Return the [x, y] coordinate for the center point of the cell that contains the specified text.  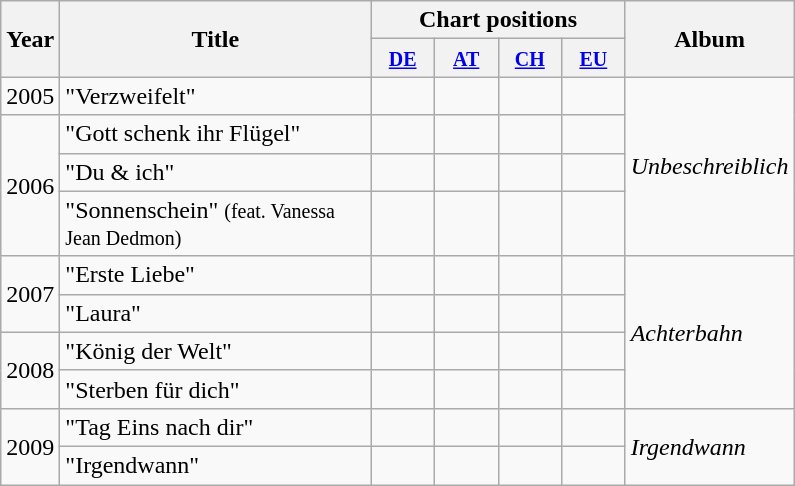
Album [710, 39]
"Tag Eins nach dir" [216, 427]
"Sterben für dich" [216, 389]
"Du & ich" [216, 172]
"Irgendwann" [216, 465]
2009 [30, 446]
Unbeschreiblich [710, 166]
Title [216, 39]
"Verzweifelt" [216, 96]
2006 [30, 186]
Achterbahn [710, 332]
CH [530, 58]
Chart positions [498, 20]
AT [466, 58]
"Gott schenk ihr Flügel" [216, 134]
"Sonnenschein" (feat. Vanessa Jean Dedmon) [216, 224]
"Laura" [216, 313]
2005 [30, 96]
Irgendwann [710, 446]
Year [30, 39]
2007 [30, 294]
EU [594, 58]
DE [403, 58]
"König der Welt" [216, 351]
2008 [30, 370]
"Erste Liebe" [216, 275]
